From the cell containing the given text, extract its center point as [X, Y] coordinate. 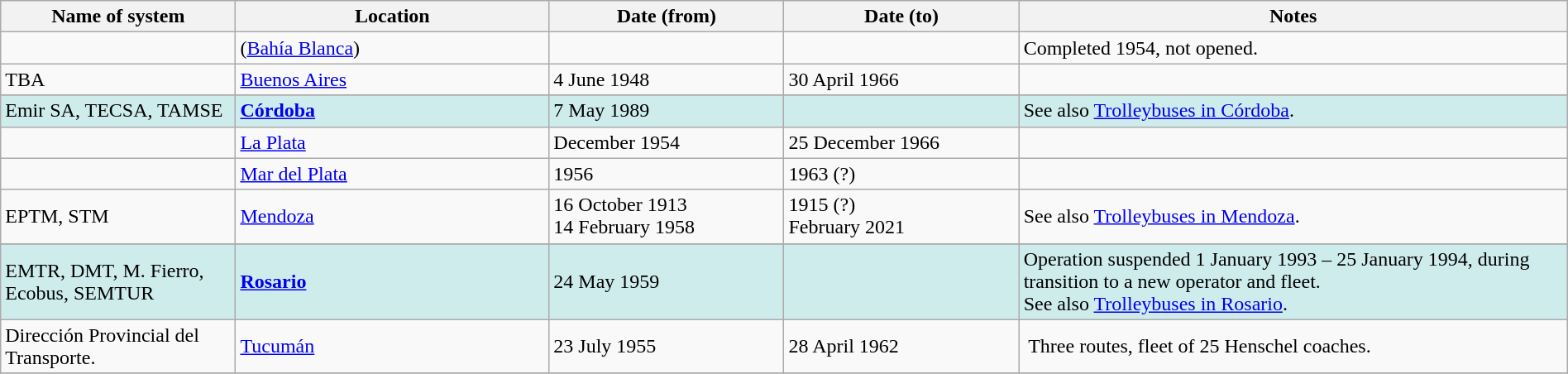
1963 (?) [901, 174]
Rosario [392, 281]
Notes [1293, 17]
Mar del Plata [392, 174]
Location [392, 17]
Dirección Provincial del Transporte. [118, 346]
24 May 1959 [667, 281]
(Bahía Blanca) [392, 48]
Three routes, fleet of 25 Henschel coaches. [1293, 346]
Completed 1954, not opened. [1293, 48]
1915 (?)February 2021 [901, 217]
Buenos Aires [392, 79]
25 December 1966 [901, 142]
La Plata [392, 142]
Emir SA, TECSA, TAMSE [118, 111]
Name of system [118, 17]
December 1954 [667, 142]
16 October 191314 February 1958 [667, 217]
Date (to) [901, 17]
4 June 1948 [667, 79]
Date (from) [667, 17]
EMTR, DMT, M. Fierro, Ecobus, SEMTUR [118, 281]
See also Trolleybuses in Córdoba. [1293, 111]
Córdoba [392, 111]
30 April 1966 [901, 79]
EPTM, STM [118, 217]
Operation suspended 1 January 1993 – 25 January 1994, during transition to a new operator and fleet.See also Trolleybuses in Rosario. [1293, 281]
Tucumán [392, 346]
7 May 1989 [667, 111]
1956 [667, 174]
Mendoza [392, 217]
28 April 1962 [901, 346]
23 July 1955 [667, 346]
TBA [118, 79]
See also Trolleybuses in Mendoza. [1293, 217]
